Determine the (X, Y) coordinate at the center of the cell enclosing the given text.  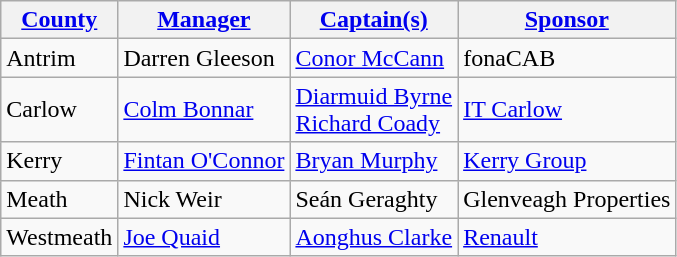
Colm Bonnar (204, 110)
IT Carlow (567, 110)
Glenveagh Properties (567, 199)
Captain(s) (374, 20)
Meath (60, 199)
Sponsor (567, 20)
Darren Gleeson (204, 58)
fonaCAB (567, 58)
Carlow (60, 110)
Conor McCann (374, 58)
Westmeath (60, 237)
Manager (204, 20)
Renault (567, 237)
Nick Weir (204, 199)
Kerry (60, 161)
Kerry Group (567, 161)
Joe Quaid (204, 237)
Aonghus Clarke (374, 237)
Fintan O'Connor (204, 161)
Antrim (60, 58)
Diarmuid ByrneRichard Coady (374, 110)
Bryan Murphy (374, 161)
County (60, 20)
Seán Geraghty (374, 199)
